Output the [X, Y] coordinate of the center of the cell containing the given text.  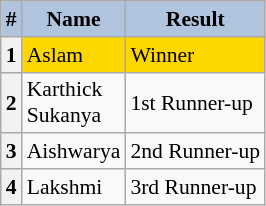
Aishwarya [74, 152]
3 [12, 152]
3rd Runner-up [195, 187]
Result [195, 19]
# [12, 19]
Lakshmi [74, 187]
Aslam [74, 55]
1st Runner-up [195, 102]
2 [12, 102]
KarthickSukanya [74, 102]
1 [12, 55]
4 [12, 187]
Winner [195, 55]
Name [74, 19]
2nd Runner-up [195, 152]
